Detect which cell encompasses the target text, then output its (X, Y) center coordinate. 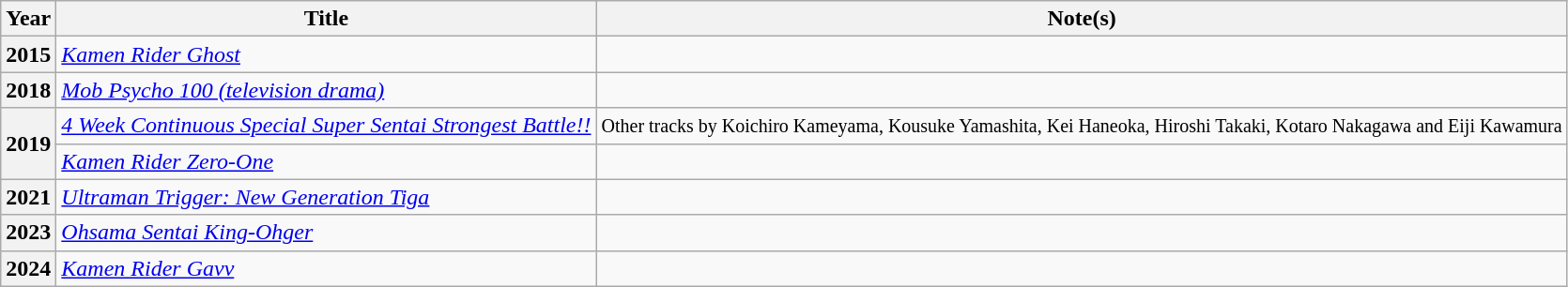
2023 (28, 233)
2018 (28, 90)
Year (28, 19)
2019 (28, 143)
Kamen Rider Ghost (327, 54)
2021 (28, 197)
2024 (28, 268)
Mob Psycho 100 (television drama) (327, 90)
Other tracks by Koichiro Kameyama, Kousuke Yamashita, Kei Haneoka, Hiroshi Takaki, Kotaro Nakagawa and Eiji Kawamura (1082, 126)
Kamen Rider Gavv (327, 268)
Kamen Rider Zero-One (327, 161)
2015 (28, 54)
4 Week Continuous Special Super Sentai Strongest Battle!! (327, 126)
Ultraman Trigger: New Generation Tiga (327, 197)
Ohsama Sentai King-Ohger (327, 233)
Note(s) (1082, 19)
Title (327, 19)
